Locate the cell with the specified text and output its (X, Y) center coordinate. 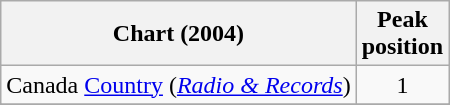
Chart (2004) (178, 34)
Canada Country (Radio & Records) (178, 85)
Peakposition (402, 34)
1 (402, 85)
